Locate the cell with the specified text and output its [X, Y] center coordinate. 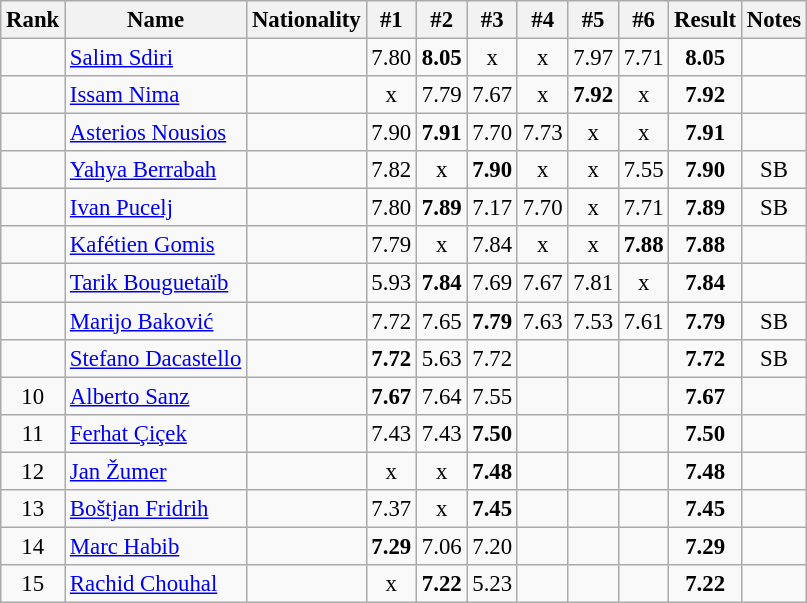
Tarik Bouguetaïb [156, 283]
Ivan Pucelj [156, 208]
7.37 [391, 509]
10 [33, 396]
15 [33, 584]
7.82 [391, 170]
7.17 [492, 208]
7.53 [593, 321]
Name [156, 20]
7.20 [492, 546]
7.64 [442, 396]
#5 [593, 20]
#4 [542, 20]
#2 [442, 20]
7.73 [542, 133]
Ferhat Çiçek [156, 433]
Nationality [306, 20]
5.23 [492, 584]
13 [33, 509]
5.63 [442, 358]
Result [706, 20]
#3 [492, 20]
12 [33, 471]
7.06 [442, 546]
7.97 [593, 58]
Issam Nima [156, 95]
Rachid Chouhal [156, 584]
Boštjan Fridrih [156, 509]
Notes [774, 20]
Yahya Berrabah [156, 170]
Jan Žumer [156, 471]
Rank [33, 20]
7.81 [593, 283]
7.65 [442, 321]
7.61 [643, 321]
7.69 [492, 283]
Stefano Dacastello [156, 358]
#6 [643, 20]
7.63 [542, 321]
11 [33, 433]
Alberto Sanz [156, 396]
Kafétien Gomis [156, 245]
14 [33, 546]
Salim Sdiri [156, 58]
Marc Habib [156, 546]
Asterios Nousios [156, 133]
#1 [391, 20]
Marijo Baković [156, 321]
5.93 [391, 283]
